From the cell containing the given text, extract its center point as [x, y] coordinate. 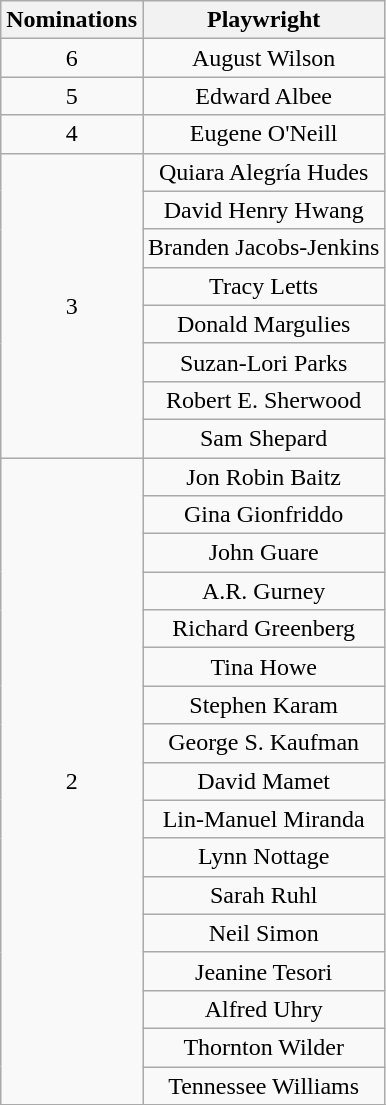
Nominations [72, 20]
Tennessee Williams [263, 1085]
Playwright [263, 20]
2 [72, 782]
Gina Gionfriddo [263, 515]
Quiara Alegría Hudes [263, 172]
August Wilson [263, 58]
Lynn Nottage [263, 857]
Neil Simon [263, 933]
Sam Shepard [263, 438]
Edward Albee [263, 96]
Thornton Wilder [263, 1047]
Eugene O'Neill [263, 134]
Tina Howe [263, 667]
4 [72, 134]
George S. Kaufman [263, 743]
Donald Margulies [263, 324]
David Henry Hwang [263, 210]
David Mamet [263, 781]
A.R. Gurney [263, 591]
Jeanine Tesori [263, 971]
Tracy Letts [263, 286]
3 [72, 305]
Alfred Uhry [263, 1009]
Robert E. Sherwood [263, 400]
Stephen Karam [263, 705]
Jon Robin Baitz [263, 477]
5 [72, 96]
6 [72, 58]
John Guare [263, 553]
Richard Greenberg [263, 629]
Sarah Ruhl [263, 895]
Lin-Manuel Miranda [263, 819]
Suzan-Lori Parks [263, 362]
Branden Jacobs-Jenkins [263, 248]
